Find where the given text appears and provide that cell's center as [X, Y] coordinate. 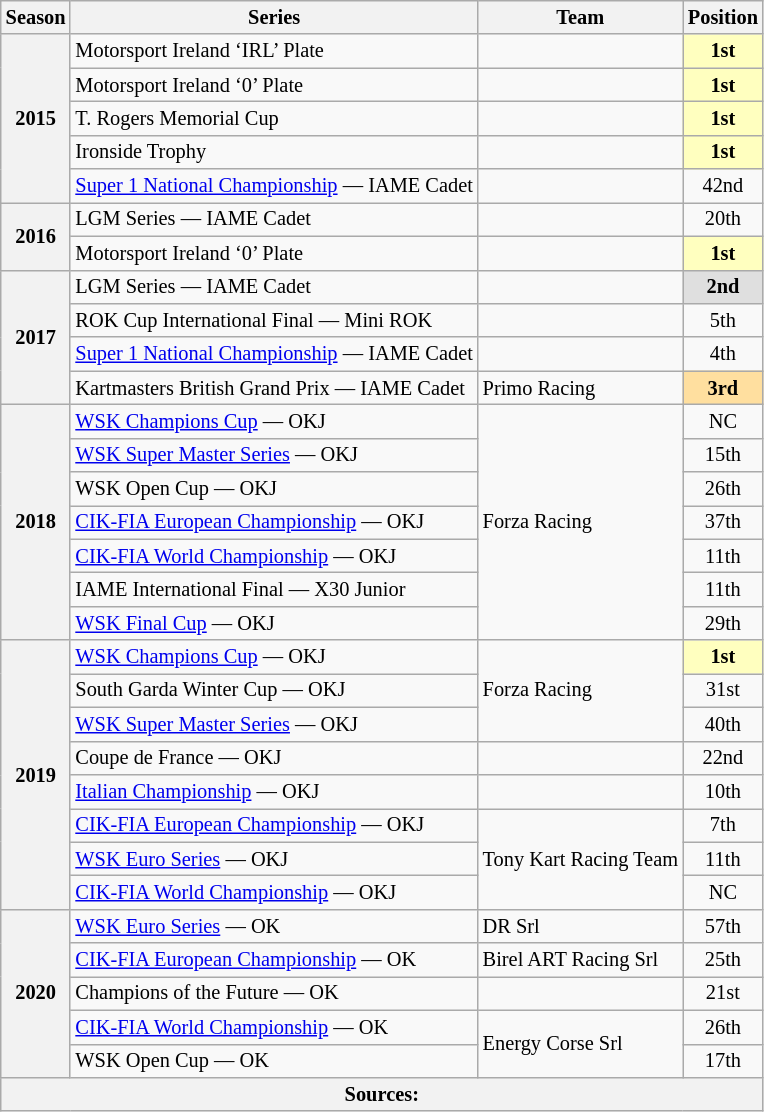
DR Srl [580, 926]
South Garda Winter Cup — OKJ [274, 690]
3rd [723, 388]
Position [723, 17]
4th [723, 354]
Birel ART Racing Srl [580, 960]
WSK Open Cup — OK [274, 1061]
2018 [36, 522]
5th [723, 320]
CIK-FIA World Championship — OK [274, 1027]
22nd [723, 758]
Energy Corse Srl [580, 1044]
2017 [36, 338]
Italian Championship — OKJ [274, 791]
Coupe de France — OKJ [274, 758]
Season [36, 17]
CIK-FIA European Championship — OK [274, 960]
25th [723, 960]
10th [723, 791]
Primo Racing [580, 388]
2nd [723, 287]
20th [723, 219]
2015 [36, 118]
2019 [36, 774]
37th [723, 522]
7th [723, 825]
WSK Euro Series — OKJ [274, 859]
Ironside Trophy [274, 152]
Motorsport Ireland ‘IRL’ Plate [274, 51]
31st [723, 690]
Team [580, 17]
29th [723, 623]
42nd [723, 186]
Sources: [382, 1094]
WSK Euro Series — OK [274, 926]
57th [723, 926]
WSK Open Cup — OKJ [274, 489]
2016 [36, 236]
Tony Kart Racing Team [580, 858]
2020 [36, 993]
WSK Final Cup — OKJ [274, 623]
ROK Cup International Final — Mini ROK [274, 320]
T. Rogers Memorial Cup [274, 118]
IAME International Final — X30 Junior [274, 589]
15th [723, 455]
Champions of the Future — OK [274, 993]
Series [274, 17]
Kartmasters British Grand Prix — IAME Cadet [274, 388]
21st [723, 993]
40th [723, 724]
17th [723, 1061]
